Find where the given text appears and provide that cell's center as [x, y] coordinate. 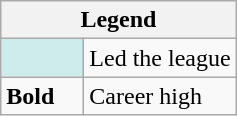
Led the league [160, 58]
Legend [118, 20]
Bold [42, 96]
Career high [160, 96]
